Capture the cell that displays the provided text and extract its [X, Y] central coordinate. 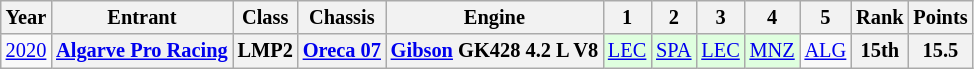
Oreca 07 [342, 51]
15th [880, 51]
3 [720, 17]
4 [772, 17]
Class [266, 17]
MNZ [772, 51]
15.5 [940, 51]
Chassis [342, 17]
LMP2 [266, 51]
Entrant [142, 17]
ALG [826, 51]
2020 [26, 51]
5 [826, 17]
Points [940, 17]
Engine [494, 17]
1 [627, 17]
SPA [674, 51]
2 [674, 17]
Year [26, 17]
Gibson GK428 4.2 L V8 [494, 51]
Rank [880, 17]
Algarve Pro Racing [142, 51]
